Return (X, Y) of the center of cell containing provided text 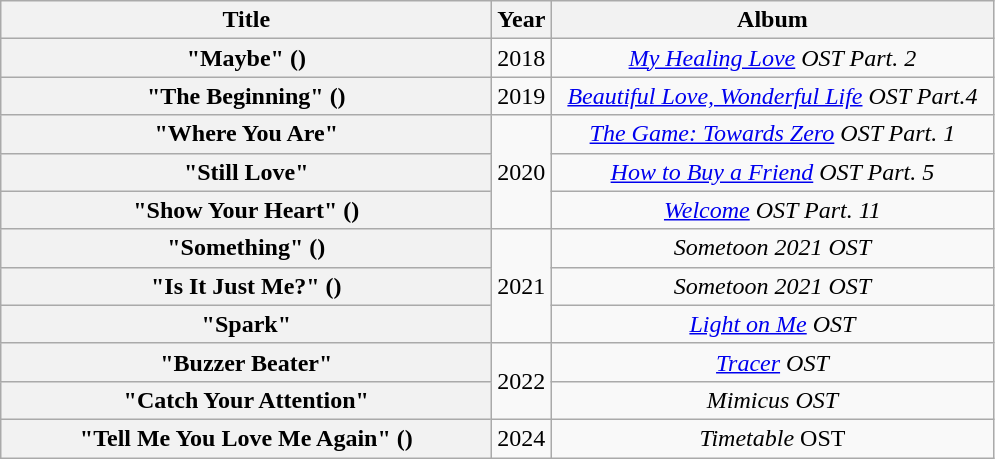
2018 (522, 58)
2024 (522, 438)
"Is It Just Me?" () (246, 286)
Beautiful Love, Wonderful Life OST Part.4 (772, 96)
2019 (522, 96)
The Game: Towards Zero OST Part. 1 (772, 134)
"The Beginning" () (246, 96)
How to Buy a Friend OST Part. 5 (772, 172)
2022 (522, 381)
"Maybe" () (246, 58)
"Catch Your Attention" (246, 400)
"Show Your Heart" () (246, 210)
"Spark" (246, 324)
2020 (522, 172)
Year (522, 20)
Album (772, 20)
Timetable OST (772, 438)
My Healing Love OST Part. 2 (772, 58)
2021 (522, 286)
Title (246, 20)
Tracer OST (772, 362)
"Tell Me You Love Me Again" () (246, 438)
Light on Me OST (772, 324)
Welcome OST Part. 11 (772, 210)
"Where You Are" (246, 134)
"Buzzer Beater" (246, 362)
Mimicus OST (772, 400)
"Something" () (246, 248)
"Still Love" (246, 172)
